Return [X, Y] of the center of cell containing provided text 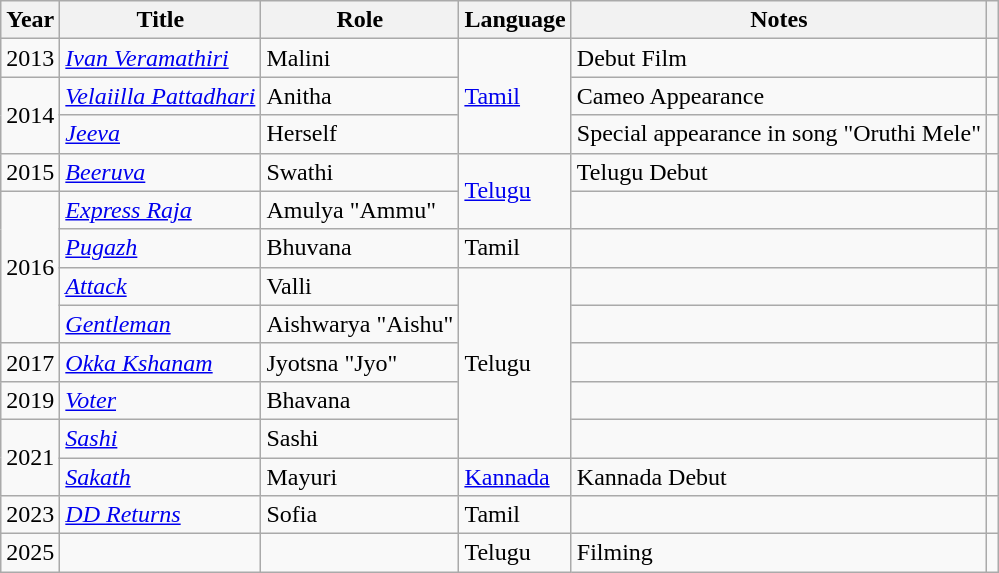
2017 [30, 362]
Okka Kshanam [160, 362]
Mayuri [360, 477]
Role [360, 20]
Notes [778, 20]
Title [160, 20]
2014 [30, 115]
Sofia [360, 515]
Valli [360, 286]
Bhavana [360, 400]
Gentleman [160, 324]
2016 [30, 267]
Bhuvana [360, 248]
Special appearance in song "Oruthi Mele" [778, 134]
Attack [160, 286]
2013 [30, 58]
2019 [30, 400]
Filming [778, 553]
Aishwarya "Aishu" [360, 324]
Jeeva [160, 134]
Language [515, 20]
Voter [160, 400]
2023 [30, 515]
Cameo Appearance [778, 96]
Pugazh [160, 248]
Telugu Debut [778, 172]
Beeruva [160, 172]
Express Raja [160, 210]
Kannada Debut [778, 477]
Herself [360, 134]
2025 [30, 553]
Debut Film [778, 58]
Swathi [360, 172]
Anitha [360, 96]
2021 [30, 457]
Ivan Veramathiri [160, 58]
Velaiilla Pattadhari [160, 96]
Sakath [160, 477]
Kannada [515, 477]
DD Returns [160, 515]
Year [30, 20]
Amulya "Ammu" [360, 210]
Jyotsna "Jyo" [360, 362]
Malini [360, 58]
2015 [30, 172]
